Return [X, Y] of the center of cell containing provided text 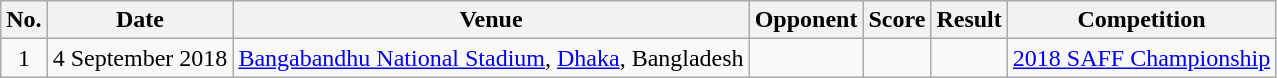
Opponent [806, 20]
No. [24, 20]
Result [969, 20]
1 [24, 58]
4 September 2018 [140, 58]
Bangabandhu National Stadium, Dhaka, Bangladesh [491, 58]
Venue [491, 20]
Date [140, 20]
Score [897, 20]
2018 SAFF Championship [1141, 58]
Competition [1141, 20]
